Capture the cell that displays the provided text and extract its (x, y) central coordinate. 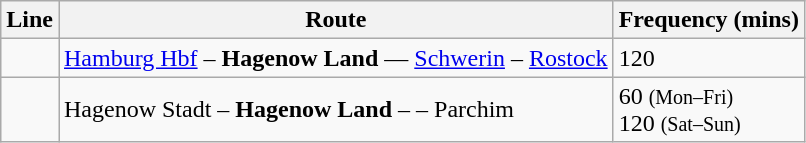
Frequency (mins) (708, 20)
Route (336, 20)
Hamburg Hbf – Hagenow Land — Schwerin – Rostock (336, 58)
120 (708, 58)
60 (Mon–Fri)120 (Sat–Sun) (708, 110)
Line (30, 20)
Hagenow Stadt – Hagenow Land – – Parchim (336, 110)
